Locate the cell with the specified text and output its [X, Y] center coordinate. 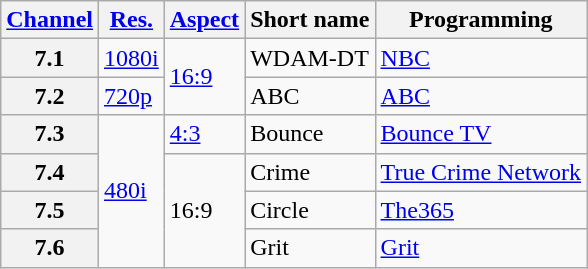
720p [132, 96]
Short name [310, 20]
Res. [132, 20]
True Crime Network [481, 172]
The365 [481, 210]
7.5 [50, 210]
Circle [310, 210]
480i [132, 191]
Aspect [204, 20]
Bounce TV [481, 134]
7.3 [50, 134]
1080i [132, 58]
7.4 [50, 172]
Bounce [310, 134]
Programming [481, 20]
NBC [481, 58]
Channel [50, 20]
Crime [310, 172]
7.2 [50, 96]
4:3 [204, 134]
7.1 [50, 58]
7.6 [50, 248]
WDAM-DT [310, 58]
